For the text-containing cell, return its midpoint in [x, y] coordinate format. 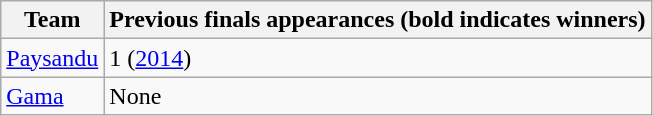
Team [52, 20]
Paysandu [52, 58]
Gama [52, 96]
1 (2014) [378, 58]
Previous finals appearances (bold indicates winners) [378, 20]
None [378, 96]
